Return the (X, Y) coordinate for the center point of the cell that contains the specified text.  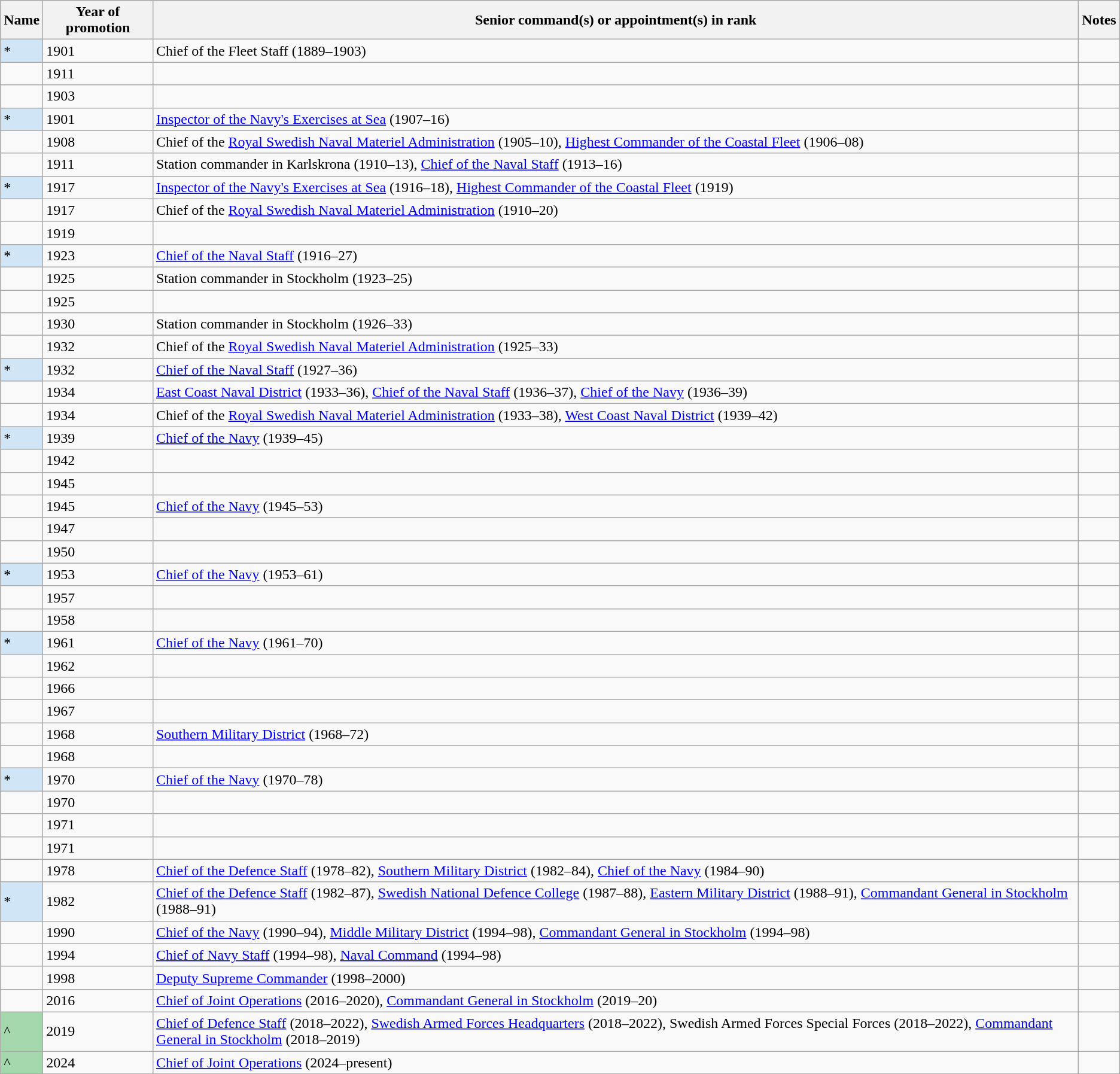
1962 (98, 666)
1942 (98, 461)
1998 (98, 978)
1961 (98, 643)
1939 (98, 438)
Senior command(s) or appointment(s) in rank (615, 20)
Chief of the Naval Staff (1916–27) (615, 255)
Deputy Supreme Commander (1998–2000) (615, 978)
1967 (98, 711)
1919 (98, 233)
Year of promotion (98, 20)
1958 (98, 620)
1966 (98, 689)
Chief of the Royal Swedish Naval Materiel Administration (1910–20) (615, 210)
Name (22, 20)
Inspector of the Navy's Exercises at Sea (1907–16) (615, 119)
Chief of the Navy (1939–45) (615, 438)
Chief of the Navy (1953–61) (615, 574)
1923 (98, 255)
1978 (98, 871)
1957 (98, 597)
Chief of the Navy (1990–94), Middle Military District (1994–98), Commandant General in Stockholm (1994–98) (615, 932)
2024 (98, 1062)
Chief of the Naval Staff (1927–36) (615, 370)
Chief of the Navy (1945–53) (615, 506)
1953 (98, 574)
1990 (98, 932)
Chief of the Royal Swedish Naval Materiel Administration (1905–10), Highest Commander of the Coastal Fleet (1906–08) (615, 142)
1982 (98, 901)
Inspector of the Navy's Exercises at Sea (1916–18), Highest Commander of the Coastal Fleet (1919) (615, 187)
1903 (98, 96)
Chief of the Defence Staff (1978–82), Southern Military District (1982–84), Chief of the Navy (1984–90) (615, 871)
Station commander in Stockholm (1926–33) (615, 324)
1994 (98, 955)
Station commander in Karlskrona (1910–13), Chief of the Naval Staff (1913–16) (615, 165)
Chief of Joint Operations (2024–present) (615, 1062)
Chief of the Royal Swedish Naval Materiel Administration (1933–38), West Coast Naval District (1939–42) (615, 415)
Chief of the Navy (1970–78) (615, 780)
1930 (98, 324)
Chief of the Royal Swedish Naval Materiel Administration (1925–33) (615, 347)
Station commander in Stockholm (1923–25) (615, 278)
1908 (98, 142)
Chief of Navy Staff (1994–98), Naval Command (1994–98) (615, 955)
Chief of the Navy (1961–70) (615, 643)
Southern Military District (1968–72) (615, 734)
2016 (98, 1000)
2019 (98, 1032)
Chief of the Fleet Staff (1889–1903) (615, 51)
1947 (98, 529)
Chief of Joint Operations (2016–2020), Commandant General in Stockholm (2019–20) (615, 1000)
Notes (1099, 20)
East Coast Naval District (1933–36), Chief of the Naval Staff (1936–37), Chief of the Navy (1936–39) (615, 393)
1950 (98, 552)
